Find where the given text appears and provide that cell's center as [X, Y] coordinate. 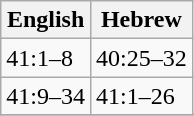
40:25–32 [141, 58]
41:1–26 [141, 96]
Hebrew [141, 20]
41:9–34 [46, 96]
41:1–8 [46, 58]
English [46, 20]
